For the text-containing cell, return its midpoint in (x, y) coordinate format. 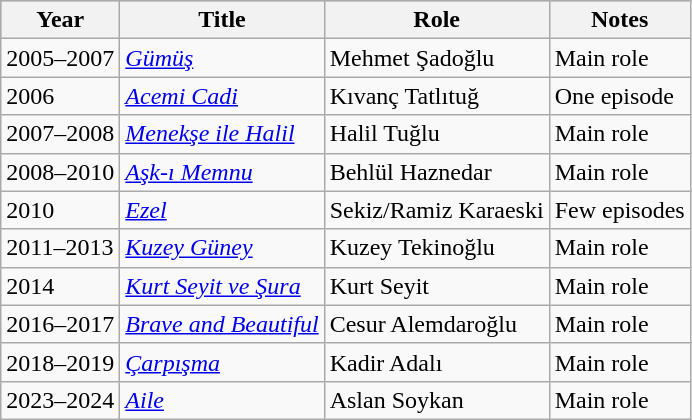
2008–2010 (60, 172)
Mehmet Şadoğlu (436, 58)
Ezel (222, 210)
Aslan Soykan (436, 400)
Çarpışma (222, 362)
Kurt Seyit ve Şura (222, 286)
2011–2013 (60, 248)
Notes (620, 20)
Aşk-ı Memnu (222, 172)
Gümüş (222, 58)
Kadir Adalı (436, 362)
2018–2019 (60, 362)
2005–2007 (60, 58)
Kurt Seyit (436, 286)
2014 (60, 286)
Halil Tuğlu (436, 134)
2023–2024 (60, 400)
2010 (60, 210)
Kuzey Güney (222, 248)
Menekşe ile Halil (222, 134)
Sekiz/Ramiz Karaeski (436, 210)
Year (60, 20)
Behlül Haznedar (436, 172)
2007–2008 (60, 134)
Kuzey Tekinoğlu (436, 248)
One episode (620, 96)
Role (436, 20)
2006 (60, 96)
Brave and Beautiful (222, 324)
Aile (222, 400)
Kıvanç Tatlıtuğ (436, 96)
Acemi Cadi (222, 96)
Few episodes (620, 210)
Cesur Alemdaroğlu (436, 324)
Title (222, 20)
2016–2017 (60, 324)
